Provide the (x, y) coordinate of the cell's center where the given text is located.  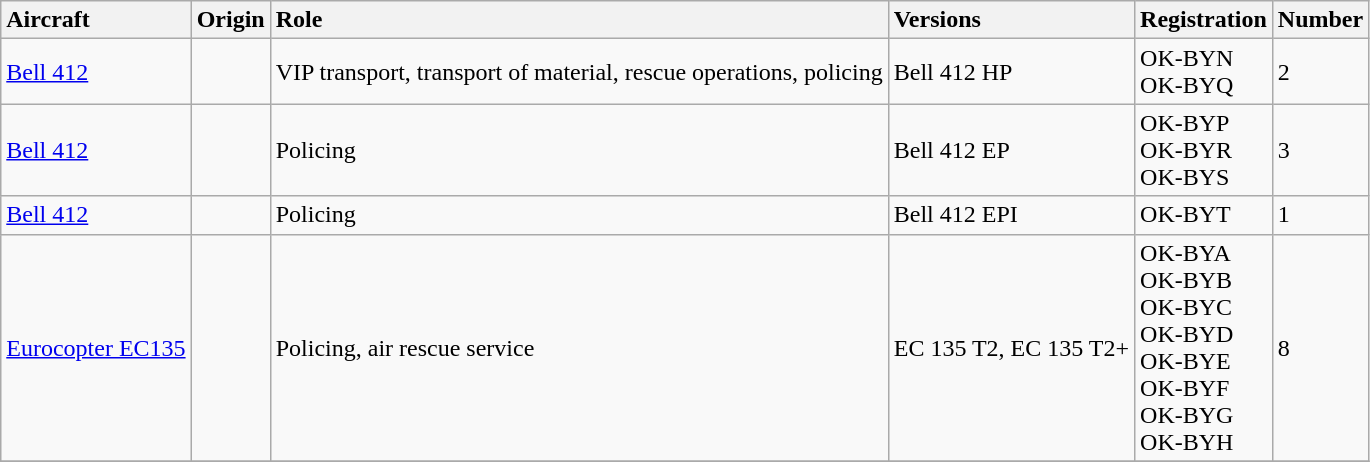
VIP transport, transport of material, rescue operations, policing (579, 72)
OK-BYPOK-BYROK-BYS (1204, 150)
1 (1320, 215)
Versions (1011, 20)
Bell 412 EPI (1011, 215)
Number (1320, 20)
2 (1320, 72)
Policing, air rescue service (579, 348)
OK-BYT (1204, 215)
Aircraft (96, 20)
Bell 412 HP (1011, 72)
Eurocopter EC135 (96, 348)
OK-BYAOK-BYBOK-BYCOK-BYDOK-BYEOK-BYFOK-BYGOK-BYH (1204, 348)
Origin (230, 20)
3 (1320, 150)
Role (579, 20)
Bell 412 EP (1011, 150)
Registration (1204, 20)
OK-BYNOK-BYQ (1204, 72)
8 (1320, 348)
EC 135 T2, EC 135 T2+ (1011, 348)
